Detect which cell encompasses the target text, then output its [x, y] center coordinate. 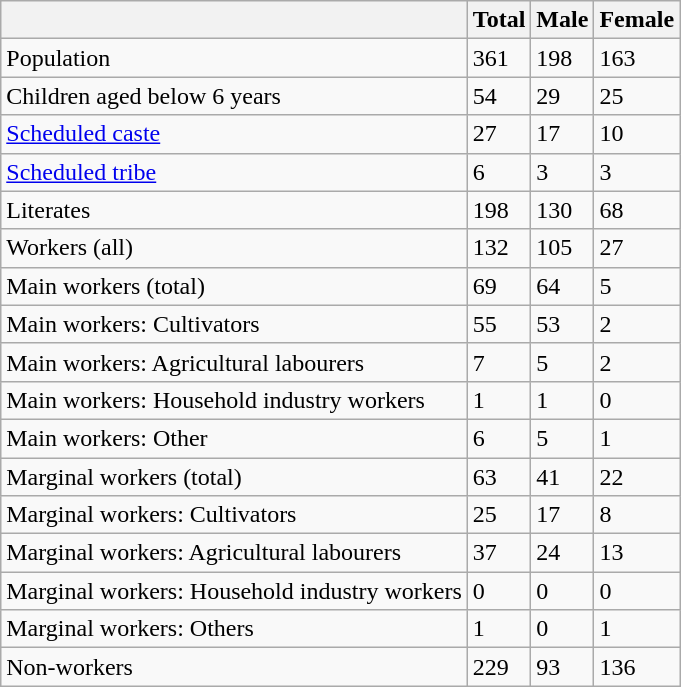
93 [562, 667]
Scheduled caste [234, 134]
105 [562, 248]
24 [562, 553]
Marginal workers (total) [234, 477]
Main workers: Cultivators [234, 324]
69 [499, 286]
Main workers: Household industry workers [234, 400]
Non-workers [234, 667]
136 [637, 667]
64 [562, 286]
Marginal workers: Household industry workers [234, 591]
7 [499, 362]
361 [499, 58]
53 [562, 324]
130 [562, 210]
Children aged below 6 years [234, 96]
10 [637, 134]
Literates [234, 210]
63 [499, 477]
Marginal workers: Others [234, 629]
Marginal workers: Agricultural labourers [234, 553]
54 [499, 96]
68 [637, 210]
Main workers: Agricultural labourers [234, 362]
132 [499, 248]
163 [637, 58]
13 [637, 553]
8 [637, 515]
Main workers (total) [234, 286]
Population [234, 58]
55 [499, 324]
229 [499, 667]
29 [562, 96]
37 [499, 553]
Female [637, 20]
Workers (all) [234, 248]
Marginal workers: Cultivators [234, 515]
Main workers: Other [234, 438]
Male [562, 20]
22 [637, 477]
41 [562, 477]
Scheduled tribe [234, 172]
Total [499, 20]
